Return [x, y] of the center of cell containing provided text 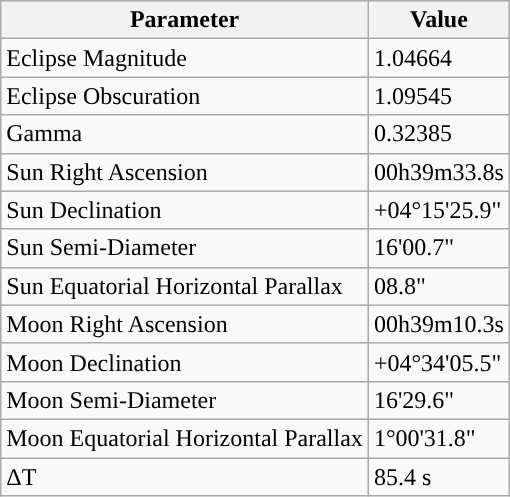
Sun Equatorial Horizontal Parallax [185, 286]
08.8" [438, 286]
Gamma [185, 134]
+04°15'25.9" [438, 210]
Parameter [185, 20]
16'00.7" [438, 248]
00h39m33.8s [438, 172]
Sun Right Ascension [185, 172]
85.4 s [438, 477]
Moon Declination [185, 362]
+04°34'05.5" [438, 362]
Moon Semi-Diameter [185, 400]
1°00'31.8" [438, 438]
Value [438, 20]
0.32385 [438, 134]
Sun Declination [185, 210]
Moon Right Ascension [185, 324]
Moon Equatorial Horizontal Parallax [185, 438]
1.09545 [438, 96]
Eclipse Obscuration [185, 96]
ΔT [185, 477]
Eclipse Magnitude [185, 58]
1.04664 [438, 58]
Sun Semi-Diameter [185, 248]
16'29.6" [438, 400]
00h39m10.3s [438, 324]
